Search for the cell housing the specified text and yield its [X, Y] center coordinate. 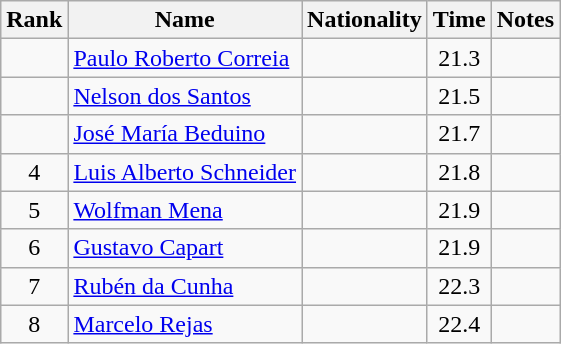
21.8 [459, 172]
José María Beduino [185, 134]
Gustavo Capart [185, 248]
Nationality [365, 20]
Rank [34, 20]
Time [459, 20]
Nelson dos Santos [185, 96]
21.3 [459, 58]
Rubén da Cunha [185, 286]
Paulo Roberto Correia [185, 58]
Luis Alberto Schneider [185, 172]
Notes [525, 20]
7 [34, 286]
22.4 [459, 324]
21.5 [459, 96]
21.7 [459, 134]
Name [185, 20]
5 [34, 210]
Marcelo Rejas [185, 324]
6 [34, 248]
Wolfman Mena [185, 210]
22.3 [459, 286]
8 [34, 324]
4 [34, 172]
